Output the [x, y] coordinate of the center of the cell containing the given text.  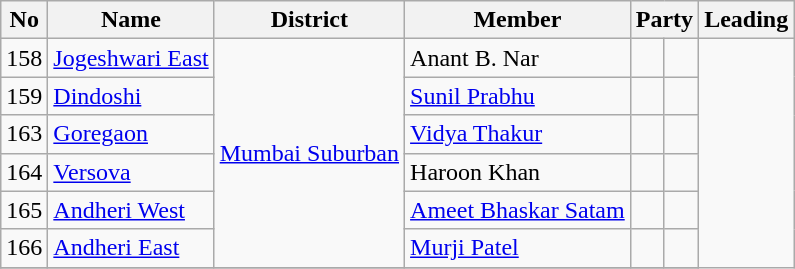
District [309, 20]
Goregaon [131, 134]
Anant B. Nar [518, 58]
Dindoshi [131, 96]
Sunil Prabhu [518, 96]
Murji Patel [518, 248]
163 [24, 134]
Leading [746, 20]
Name [131, 20]
Andheri East [131, 248]
Haroon Khan [518, 172]
Jogeshwari East [131, 58]
Ameet Bhaskar Satam [518, 210]
Member [518, 20]
Party [664, 20]
165 [24, 210]
Mumbai Suburban [309, 153]
Andheri West [131, 210]
166 [24, 248]
Versova [131, 172]
159 [24, 96]
164 [24, 172]
No [24, 20]
158 [24, 58]
Vidya Thakur [518, 134]
